Search for the cell housing the specified text and yield its (x, y) center coordinate. 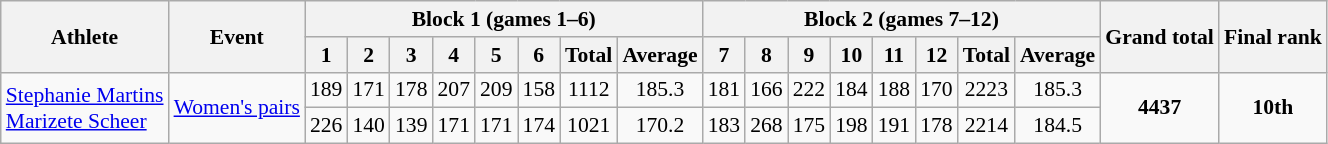
Block 2 (games 7–12) (902, 19)
198 (852, 126)
9 (810, 55)
207 (454, 90)
12 (936, 55)
139 (412, 126)
Block 1 (games 1–6) (504, 19)
188 (894, 90)
1112 (588, 90)
6 (540, 55)
7 (724, 55)
170.2 (660, 126)
184 (852, 90)
Athlete (85, 36)
183 (724, 126)
2223 (986, 90)
175 (810, 126)
1 (326, 55)
2214 (986, 126)
10th (1273, 108)
181 (724, 90)
166 (766, 90)
268 (766, 126)
2 (368, 55)
170 (936, 90)
158 (540, 90)
Grand total (1160, 36)
140 (368, 126)
4 (454, 55)
11 (894, 55)
3 (412, 55)
10 (852, 55)
189 (326, 90)
191 (894, 126)
209 (496, 90)
8 (766, 55)
226 (326, 126)
4437 (1160, 108)
Event (237, 36)
Women's pairs (237, 108)
1021 (588, 126)
5 (496, 55)
184.5 (1058, 126)
174 (540, 126)
222 (810, 90)
Final rank (1273, 36)
Stephanie Martins Marizete Scheer (85, 108)
